Determine the (x, y) coordinate at the center of the cell enclosing the given text.  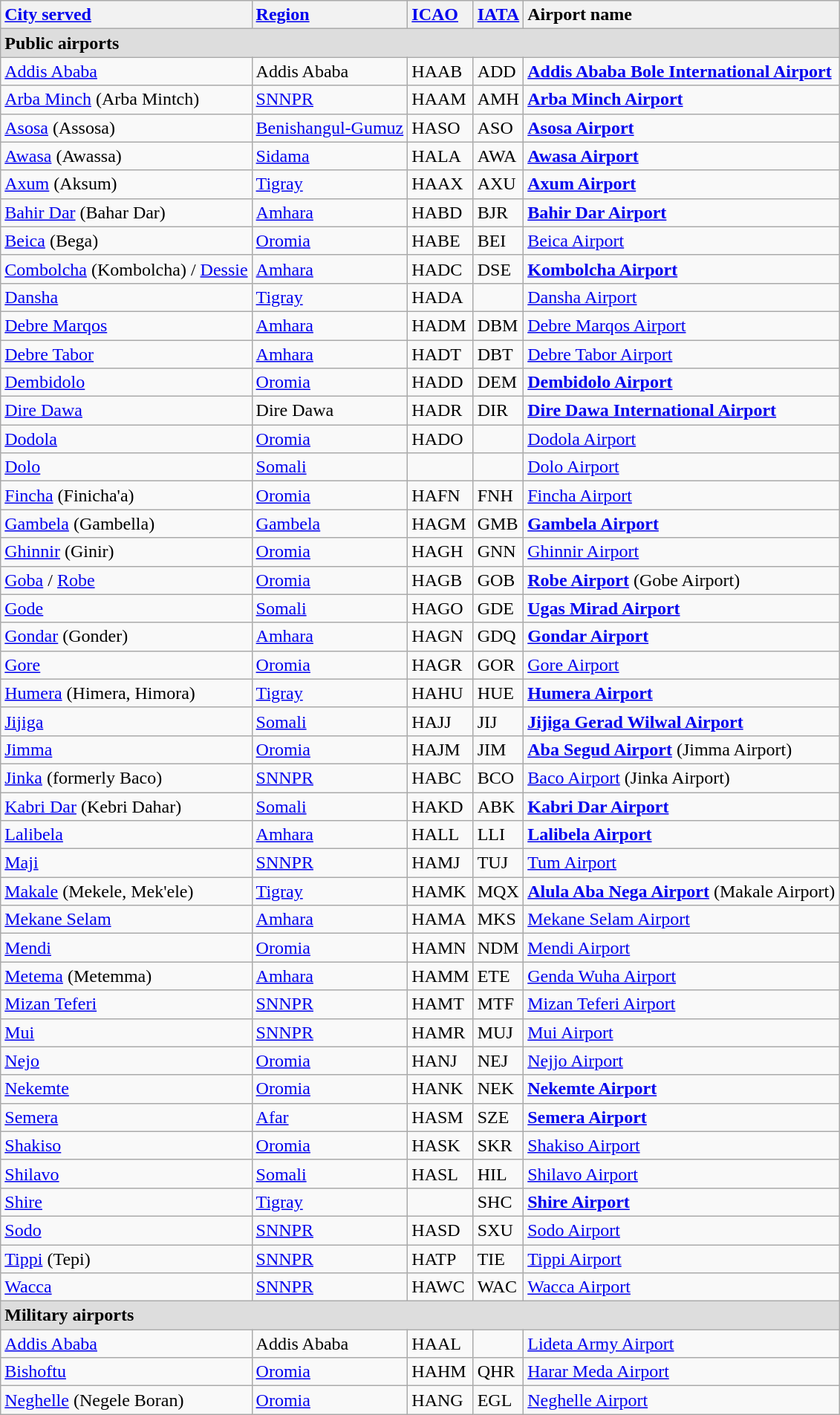
WAC (498, 1287)
HAMT (440, 1004)
Debre Marqos (126, 325)
IATA (498, 15)
HAAL (440, 1344)
Fincha (Finicha'a) (126, 495)
Arba Minch Airport (682, 100)
HAJM (440, 749)
HADO (440, 439)
HASD (440, 1230)
DEM (498, 383)
Bahir Dar Airport (682, 212)
Gondar Airport (682, 637)
NEJ (498, 1061)
Harar Meda Airport (682, 1372)
HAWC (440, 1287)
HAMR (440, 1032)
GNN (498, 552)
Mendi (126, 948)
TUJ (498, 863)
Region (330, 15)
Beica (Bega) (126, 241)
HAHU (440, 693)
JIM (498, 749)
Nejjo Airport (682, 1061)
HAGO (440, 608)
Lalibela Airport (682, 835)
HAAX (440, 184)
Mizan Teferi Airport (682, 1004)
DBT (498, 354)
Shire Airport (682, 1202)
HAMK (440, 891)
MKS (498, 920)
Gambela (330, 524)
Kombolcha Airport (682, 269)
HAGH (440, 552)
Neghelle (Negele Boran) (126, 1400)
Afar (330, 1117)
Debre Marqos Airport (682, 325)
Semera (126, 1117)
HAGM (440, 524)
ASO (498, 128)
BEI (498, 241)
Military airports (420, 1315)
Gondar (Gonder) (126, 637)
Gore (126, 665)
Alula Aba Nega Airport (Makale Airport) (682, 891)
Dolo (126, 467)
QHR (498, 1372)
HADM (440, 325)
Aba Segud Airport (Jimma Airport) (682, 749)
MTF (498, 1004)
Wacca Airport (682, 1287)
GOR (498, 665)
SXU (498, 1230)
Dansha Airport (682, 297)
Benishangul-Gumuz (330, 128)
MQX (498, 891)
HATP (440, 1259)
EGL (498, 1400)
Makale (Mekele, Mek'ele) (126, 891)
Axum Airport (682, 184)
Jijiga Gerad Wilwal Airport (682, 721)
ADD (498, 71)
Tippi (Tepi) (126, 1259)
Nekemte (126, 1089)
AMH (498, 100)
SKR (498, 1145)
Tippi Airport (682, 1259)
HAFN (440, 495)
HANK (440, 1089)
ETE (498, 976)
Combolcha (Kombolcha) / Dessie (126, 269)
Gode (126, 608)
HABE (440, 241)
Mekane Selam Airport (682, 920)
HAMA (440, 920)
Kabri Dar Airport (682, 806)
HALA (440, 156)
Public airports (420, 43)
Sodo (126, 1230)
Dodola (126, 439)
Debre Tabor (126, 354)
Asosa Airport (682, 128)
BCO (498, 778)
Gambela (Gambella) (126, 524)
Mekane Selam (126, 920)
Asosa (Assosa) (126, 128)
HADT (440, 354)
BJR (498, 212)
Maji (126, 863)
NDM (498, 948)
DBM (498, 325)
SZE (498, 1117)
AWA (498, 156)
Jinka (formerly Baco) (126, 778)
SHC (498, 1202)
Gambela Airport (682, 524)
Shakiso Airport (682, 1145)
Bahir Dar (Bahar Dar) (126, 212)
HIL (498, 1174)
Awasa (Awassa) (126, 156)
HALL (440, 835)
Shakiso (126, 1145)
GDE (498, 608)
Axum (Aksum) (126, 184)
GMB (498, 524)
HAHM (440, 1372)
HADD (440, 383)
Humera Airport (682, 693)
Wacca (126, 1287)
Semera Airport (682, 1117)
Sidama (330, 156)
HAMN (440, 948)
GDQ (498, 637)
HADA (440, 297)
Mui (126, 1032)
Baco Airport (Jinka Airport) (682, 778)
TIE (498, 1259)
Addis Ababa Bole International Airport (682, 71)
GOB (498, 580)
Dansha (126, 297)
HASK (440, 1145)
Jimma (126, 749)
HUE (498, 693)
Sodo Airport (682, 1230)
ABK (498, 806)
Ghinnir (Ginir) (126, 552)
Dembidolo Airport (682, 383)
Debre Tabor Airport (682, 354)
Lalibela (126, 835)
HASM (440, 1117)
Fincha Airport (682, 495)
Mui Airport (682, 1032)
FNH (498, 495)
Shilavo Airport (682, 1174)
HASO (440, 128)
Lideta Army Airport (682, 1344)
HAGN (440, 637)
HABC (440, 778)
Ghinnir Airport (682, 552)
Shire (126, 1202)
Dodola Airport (682, 439)
Metema (Metemma) (126, 976)
HAAB (440, 71)
Nejo (126, 1061)
HAGR (440, 665)
JIJ (498, 721)
Mendi Airport (682, 948)
Dembidolo (126, 383)
HAKD (440, 806)
Arba Minch (Arba Mintch) (126, 100)
LLI (498, 835)
Awasa Airport (682, 156)
Humera (Himera, Himora) (126, 693)
HAAM (440, 100)
Goba / Robe (126, 580)
Airport name (682, 15)
Nekemte Airport (682, 1089)
DIR (498, 411)
Kabri Dar (Kebri Dahar) (126, 806)
MUJ (498, 1032)
Robe Airport (Gobe Airport) (682, 580)
Gore Airport (682, 665)
Neghelle Airport (682, 1400)
Bishoftu (126, 1372)
Genda Wuha Airport (682, 976)
DSE (498, 269)
HADR (440, 411)
HASL (440, 1174)
HAMJ (440, 863)
City served (126, 15)
Tum Airport (682, 863)
Mizan Teferi (126, 1004)
AXU (498, 184)
Dolo Airport (682, 467)
HAGB (440, 580)
Jijiga (126, 721)
HAMM (440, 976)
Shilavo (126, 1174)
HANJ (440, 1061)
Beica Airport (682, 241)
HAJJ (440, 721)
HANG (440, 1400)
NEK (498, 1089)
HABD (440, 212)
Dire Dawa International Airport (682, 411)
Ugas Mirad Airport (682, 608)
HADC (440, 269)
ICAO (440, 15)
